Search for the cell housing the specified text and yield its (X, Y) center coordinate. 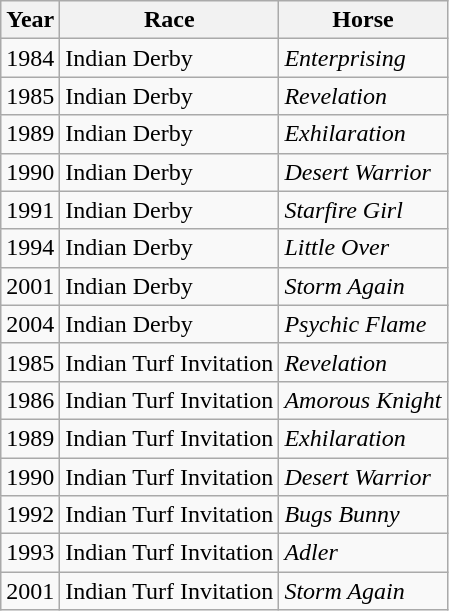
Year (30, 20)
Race (170, 20)
1984 (30, 58)
1992 (30, 515)
1991 (30, 210)
Little Over (363, 248)
Starfire Girl (363, 210)
1994 (30, 248)
Bugs Bunny (363, 515)
2004 (30, 324)
1993 (30, 553)
Horse (363, 20)
Amorous Knight (363, 400)
Enterprising (363, 58)
1986 (30, 400)
Adler (363, 553)
Psychic Flame (363, 324)
